From the cell containing the given text, extract its center point as [x, y] coordinate. 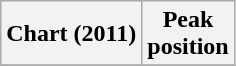
Chart (2011) [72, 34]
Peakposition [188, 34]
